Scan for the cell matching the given text and deliver its (X, Y) coordinate at center. 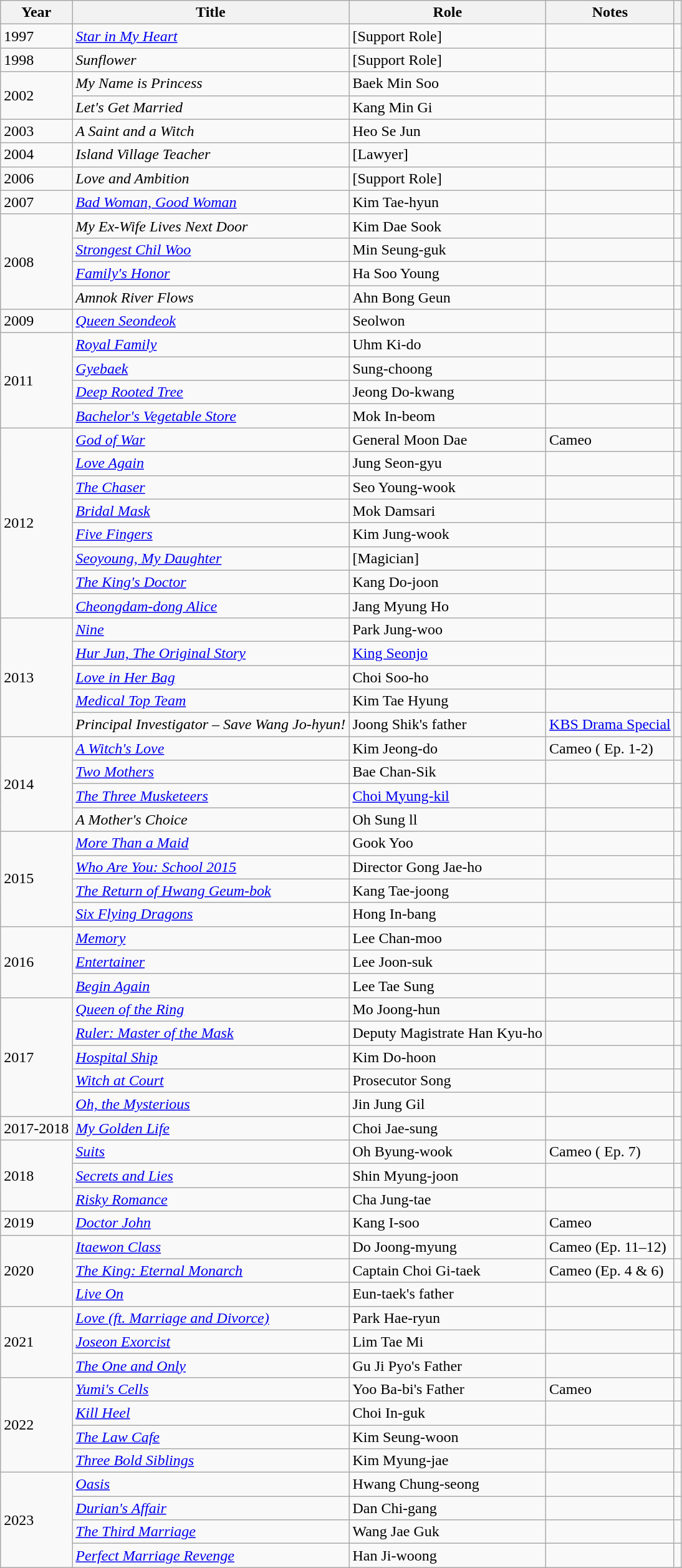
Choi Myung-kil (448, 796)
Kim Myung-jae (448, 1461)
Deep Rooted Tree (211, 392)
Principal Investigator – Save Wang Jo-hyun! (211, 725)
The Third Marriage (211, 1532)
Hur Jun, The Original Story (211, 653)
Notes (610, 12)
Hwang Chung-seong (448, 1484)
Do Joong-myung (448, 1247)
Mok Damsari (448, 511)
Hong In-bang (448, 914)
Six Flying Dragons (211, 914)
Durian's Affair (211, 1508)
Gu Ji Pyo's Father (448, 1365)
Let's Get Married (211, 107)
Jin Jung Gil (448, 1105)
Lee Chan-moo (448, 938)
Joseon Exorcist (211, 1342)
The King's Doctor (211, 582)
Captain Choi Gi-taek (448, 1270)
Doctor John (211, 1223)
2011 (36, 380)
2023 (36, 1520)
Role (448, 12)
Ruler: Master of the Mask (211, 1033)
The Chaser (211, 487)
Director Gong Jae-ho (448, 867)
General Moon Dae (448, 440)
Amnok River Flows (211, 298)
Uhm Ki-do (448, 345)
Island Village Teacher (211, 155)
Love and Ambition (211, 178)
Jung Seon-gyu (448, 463)
Oasis (211, 1484)
Mok In-beom (448, 416)
Nine (211, 629)
Cameo ( Ep. 1-2) (610, 748)
Seolwon (448, 321)
Witch at Court (211, 1081)
Dan Chi-gang (448, 1508)
2003 (36, 131)
Gyebaek (211, 369)
2018 (36, 1176)
2008 (36, 261)
2020 (36, 1270)
2002 (36, 95)
Love in Her Bag (211, 677)
The Return of Hwang Geum-bok (211, 891)
2021 (36, 1342)
A Mother's Choice (211, 820)
Wang Jae Guk (448, 1532)
Prosecutor Song (448, 1081)
Kim Tae Hyung (448, 701)
Title (211, 12)
Kang I-soo (448, 1223)
Lim Tae Mi (448, 1342)
Eun-taek's father (448, 1294)
Cameo (Ep. 11–12) (610, 1247)
2012 (36, 523)
Lee Joon-suk (448, 962)
Star in My Heart (211, 36)
Sung-choong (448, 369)
Three Bold Siblings (211, 1461)
Shin Myung-joon (448, 1176)
Ahn Bong Geun (448, 298)
Five Fingers (211, 535)
Begin Again (211, 985)
Mo Joong-hun (448, 1009)
Sunflower (211, 60)
Love Again (211, 463)
Cameo (Ep. 4 & 6) (610, 1270)
2022 (36, 1425)
Kim Jung-wook (448, 535)
Kill Heel (211, 1413)
Jang Myung Ho (448, 606)
Royal Family (211, 345)
2015 (36, 879)
2013 (36, 677)
Baek Min Soo (448, 84)
Bae Chan-Sik (448, 772)
Ha Soo Young (448, 273)
2016 (36, 962)
Cheongdam-dong Alice (211, 606)
Min Seung-guk (448, 249)
Kim Tae-hyun (448, 202)
Jeong Do-kwang (448, 392)
Yumi's Cells (211, 1389)
2004 (36, 155)
My Golden Life (211, 1128)
Bridal Mask (211, 511)
Who Are You: School 2015 (211, 867)
Oh, the Mysterious (211, 1105)
Two Mothers (211, 772)
Secrets and Lies (211, 1176)
Han Ji-woong (448, 1556)
Hospital Ship (211, 1057)
1998 (36, 60)
My Ex-Wife Lives Next Door (211, 226)
Choi Soo-ho (448, 677)
Itaewon Class (211, 1247)
King Seonjo (448, 653)
2014 (36, 784)
The King: Eternal Monarch (211, 1270)
My Name is Princess (211, 84)
Kang Do-joon (448, 582)
2019 (36, 1223)
Risky Romance (211, 1199)
Oh Sung ll (448, 820)
God of War (211, 440)
Live On (211, 1294)
Memory (211, 938)
Family's Honor (211, 273)
Deputy Magistrate Han Kyu-ho (448, 1033)
Park Jung-woo (448, 629)
Queen of the Ring (211, 1009)
Seoyoung, My Daughter (211, 558)
Yoo Ba-bi's Father (448, 1389)
Bad Woman, Good Woman (211, 202)
Lee Tae Sung (448, 985)
[Lawyer] (448, 155)
Gook Yoo (448, 843)
Joong Shik's father (448, 725)
Choi In-guk (448, 1413)
Kang Min Gi (448, 107)
1997 (36, 36)
Perfect Marriage Revenge (211, 1556)
Heo Se Jun (448, 131)
Seo Young-wook (448, 487)
A Witch's Love (211, 748)
2009 (36, 321)
2017-2018 (36, 1128)
[Magician] (448, 558)
Kim Seung-woon (448, 1436)
2006 (36, 178)
Medical Top Team (211, 701)
2007 (36, 202)
KBS Drama Special (610, 725)
Year (36, 12)
Queen Seondeok (211, 321)
Love (ft. Marriage and Divorce) (211, 1318)
The One and Only (211, 1365)
A Saint and a Witch (211, 131)
Suits (211, 1152)
Choi Jae-sung (448, 1128)
2017 (36, 1057)
Kang Tae-joong (448, 891)
Kim Jeong-do (448, 748)
The Law Cafe (211, 1436)
Entertainer (211, 962)
Kim Do-hoon (448, 1057)
More Than a Maid (211, 843)
Bachelor's Vegetable Store (211, 416)
The Three Musketeers (211, 796)
Strongest Chil Woo (211, 249)
Cha Jung-tae (448, 1199)
Oh Byung-wook (448, 1152)
Kim Dae Sook (448, 226)
Cameo ( Ep. 7) (610, 1152)
Park Hae-ryun (448, 1318)
